Scan for the cell matching the given text and deliver its (X, Y) coordinate at center. 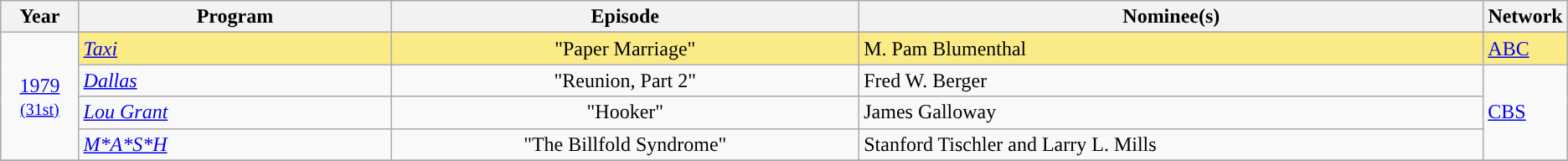
Nominee(s) (1171, 17)
"The Billfold Syndrome" (625, 144)
Stanford Tischler and Larry L. Mills (1171, 144)
Program (235, 17)
CBS (1525, 112)
Network (1525, 17)
Dallas (235, 80)
James Galloway (1171, 112)
"Reunion, Part 2" (625, 80)
Episode (625, 17)
M*A*S*H (235, 144)
"Hooker" (625, 112)
ABC (1525, 49)
1979(31st) (40, 96)
M. Pam Blumenthal (1171, 49)
Year (40, 17)
Fred W. Berger (1171, 80)
Taxi (235, 49)
Lou Grant (235, 112)
"Paper Marriage" (625, 49)
